Find where the given text appears and provide that cell's center as [x, y] coordinate. 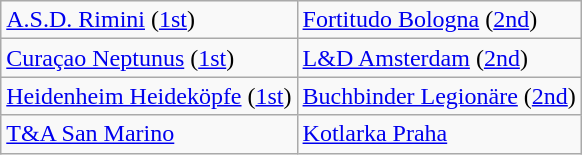
T&A San Marino [149, 134]
Kotlarka Praha [439, 134]
L&D Amsterdam (2nd) [439, 58]
Curaçao Neptunus (1st) [149, 58]
Buchbinder Legionäre (2nd) [439, 96]
Heidenheim Heideköpfe (1st) [149, 96]
Fortitudo Bologna (2nd) [439, 20]
A.S.D. Rimini (1st) [149, 20]
